Find where the given text appears and provide that cell's center as [X, Y] coordinate. 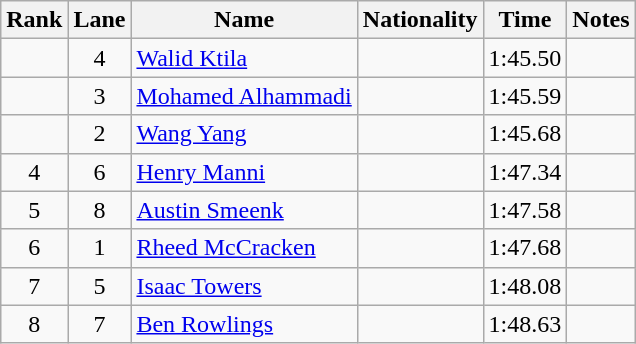
Lane [100, 20]
1:45.50 [525, 58]
1:45.59 [525, 96]
Austin Smeenk [244, 210]
Notes [601, 20]
1:47.34 [525, 172]
Isaac Towers [244, 286]
Rank [34, 20]
1:47.58 [525, 210]
1:48.63 [525, 324]
Wang Yang [244, 134]
Rheed McCracken [244, 248]
Time [525, 20]
1 [100, 248]
Ben Rowlings [244, 324]
Nationality [420, 20]
Walid Ktila [244, 58]
1:45.68 [525, 134]
1:47.68 [525, 248]
2 [100, 134]
1:48.08 [525, 286]
Henry Manni [244, 172]
Mohamed Alhammadi [244, 96]
Name [244, 20]
3 [100, 96]
